Search for the cell housing the specified text and yield its [x, y] center coordinate. 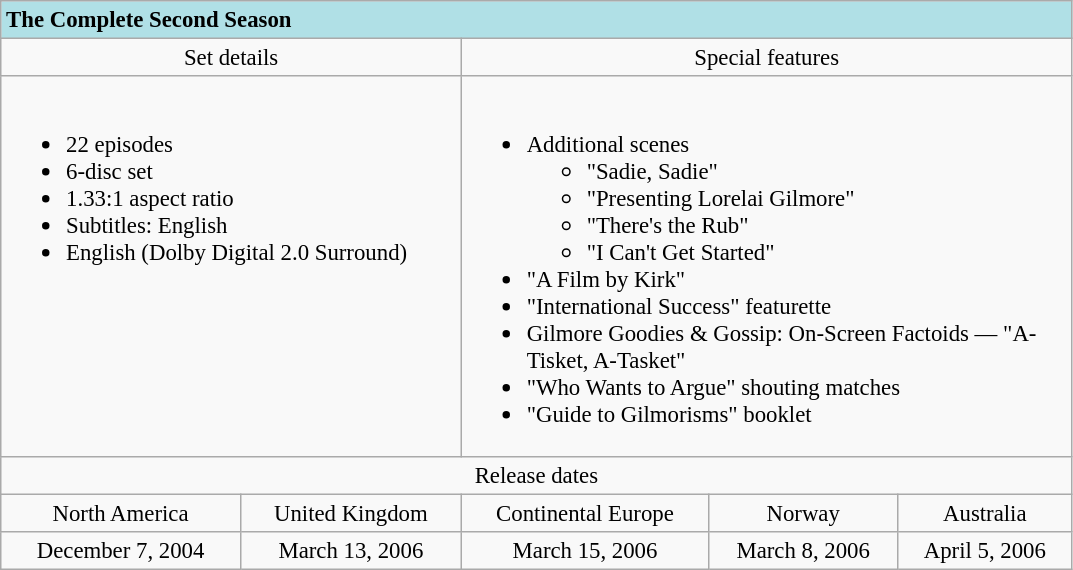
Norway [804, 513]
Special features [766, 58]
March 15, 2006 [584, 550]
December 7, 2004 [121, 550]
March 13, 2006 [350, 550]
Australia [985, 513]
Continental Europe [584, 513]
March 8, 2006 [804, 550]
April 5, 2006 [985, 550]
North America [121, 513]
The Complete Second Season [536, 20]
Release dates [536, 475]
United Kingdom [350, 513]
Set details [232, 58]
22 episodes6-disc set1.33:1 aspect ratioSubtitles: EnglishEnglish (Dolby Digital 2.0 Surround) [232, 266]
